Scan for the cell matching the given text and deliver its [x, y] coordinate at center. 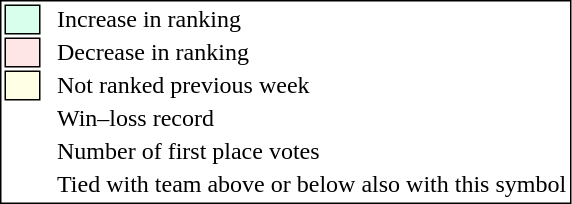
Decrease in ranking [312, 53]
Not ranked previous week [312, 85]
Tied with team above or below also with this symbol [312, 185]
Win–loss record [312, 119]
Number of first place votes [312, 151]
Increase in ranking [312, 19]
